Determine the (x, y) coordinate at the center of the cell enclosing the given text.  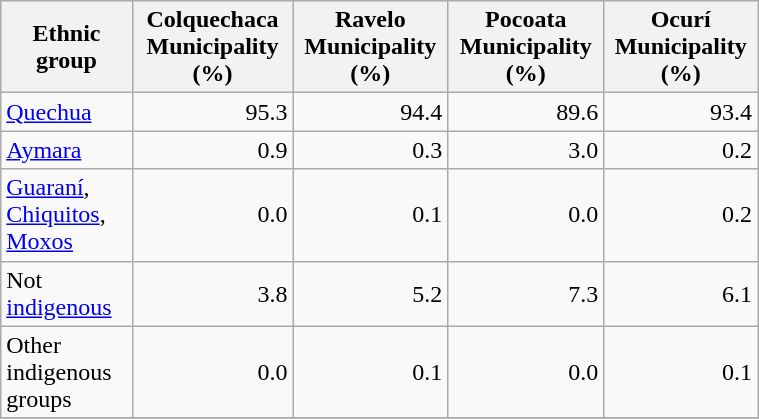
Not indigenous (66, 294)
93.4 (681, 112)
Ocurí Municipality (%) (681, 47)
6.1 (681, 294)
0.3 (370, 150)
Colquechaca Municipality (%) (212, 47)
7.3 (526, 294)
95.3 (212, 112)
Ravelo Municipality (%) (370, 47)
89.6 (526, 112)
94.4 (370, 112)
Pocoata Municipality (%) (526, 47)
3.8 (212, 294)
5.2 (370, 294)
Guaraní, Chiquitos, Moxos (66, 215)
Ethnic group (66, 47)
Other indigenous groups (66, 372)
3.0 (526, 150)
0.9 (212, 150)
Quechua (66, 112)
Aymara (66, 150)
